For the text-containing cell, return its midpoint in [X, Y] coordinate format. 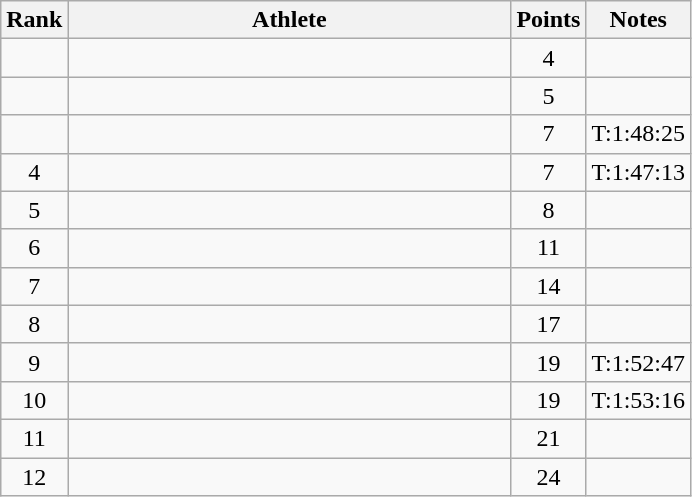
21 [548, 438]
T:1:47:13 [638, 172]
Athlete [290, 20]
17 [548, 324]
Notes [638, 20]
6 [34, 248]
Rank [34, 20]
T:1:52:47 [638, 362]
T:1:48:25 [638, 134]
9 [34, 362]
14 [548, 286]
12 [34, 477]
10 [34, 400]
T:1:53:16 [638, 400]
24 [548, 477]
Points [548, 20]
